From the cell containing the given text, extract its center point as (X, Y) coordinate. 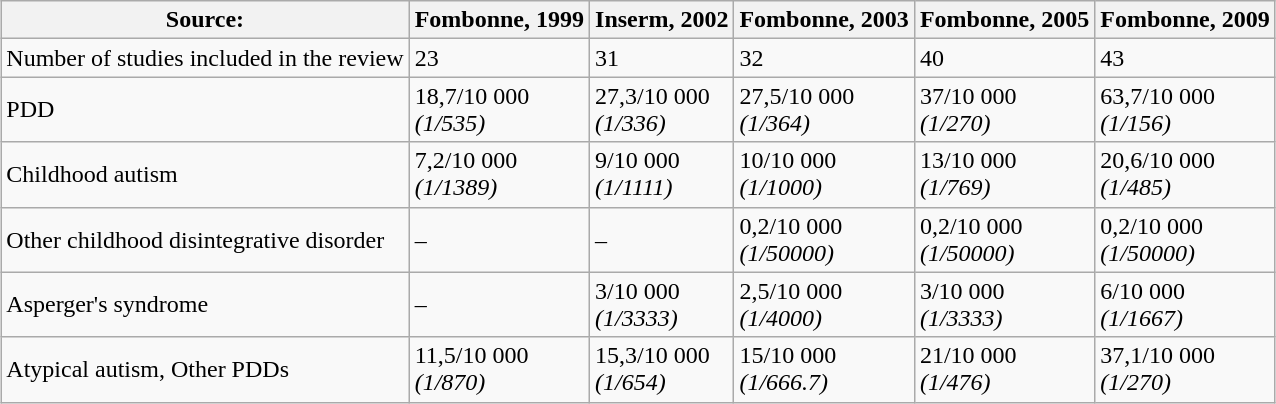
Fombonne, 2003 (824, 20)
Other childhood disintegrative disorder (205, 240)
40 (1004, 58)
Fombonne, 1999 (499, 20)
27,5/10 000(1/364) (824, 110)
Fombonne, 2009 (1185, 20)
Number of studies included in the review (205, 58)
32 (824, 58)
Inserm, 2002 (662, 20)
Fombonne, 2005 (1004, 20)
10/10 000(1/1000) (824, 174)
37,1/10 000(1/270) (1185, 370)
15,3/10 000(1/654) (662, 370)
PDD (205, 110)
7,2/10 000(1/1389) (499, 174)
63,7/10 000(1/156) (1185, 110)
43 (1185, 58)
Asperger's syndrome (205, 304)
9/10 000(1/1111) (662, 174)
27,3/10 000(1/336) (662, 110)
2,5/10 000(1/4000) (824, 304)
31 (662, 58)
18,7/10 000(1/535) (499, 110)
Childhood autism (205, 174)
11,5/10 000(1/870) (499, 370)
21/10 000(1/476) (1004, 370)
Source: (205, 20)
Atypical autism, Other PDDs (205, 370)
37/10 000(1/270) (1004, 110)
23 (499, 58)
6/10 000(1/1667) (1185, 304)
13/10 000(1/769) (1004, 174)
20,6/10 000(1/485) (1185, 174)
15/10 000(1/666.7) (824, 370)
